Return the [X, Y] coordinate for the center point of the cell that contains the specified text.  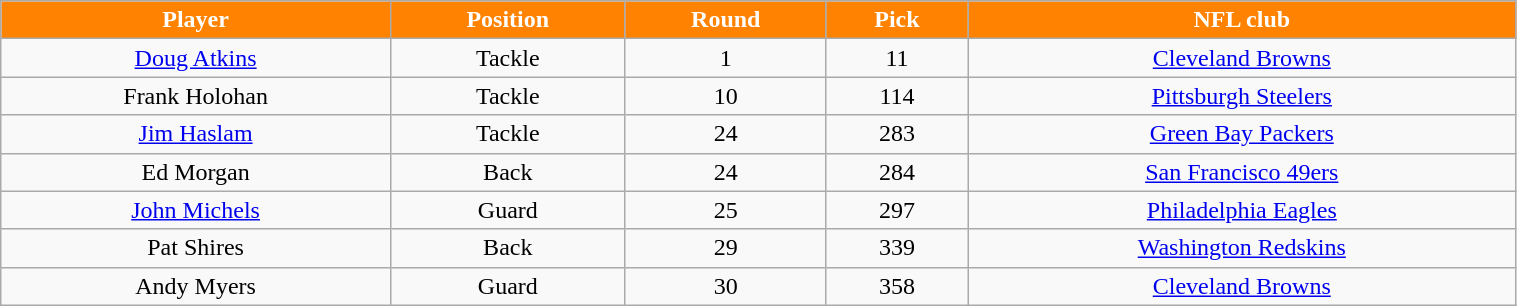
283 [896, 134]
297 [896, 210]
Washington Redskins [1242, 248]
NFL club [1242, 20]
Ed Morgan [196, 172]
San Francisco 49ers [1242, 172]
358 [896, 286]
Pittsburgh Steelers [1242, 96]
Doug Atkins [196, 58]
Andy Myers [196, 286]
Pick [896, 20]
Frank Holohan [196, 96]
114 [896, 96]
Jim Haslam [196, 134]
Philadelphia Eagles [1242, 210]
10 [726, 96]
25 [726, 210]
Green Bay Packers [1242, 134]
Position [508, 20]
339 [896, 248]
John Michels [196, 210]
30 [726, 286]
284 [896, 172]
11 [896, 58]
Player [196, 20]
29 [726, 248]
Pat Shires [196, 248]
1 [726, 58]
Round [726, 20]
